Provide the [X, Y] coordinate of the cell's center where the given text is located.  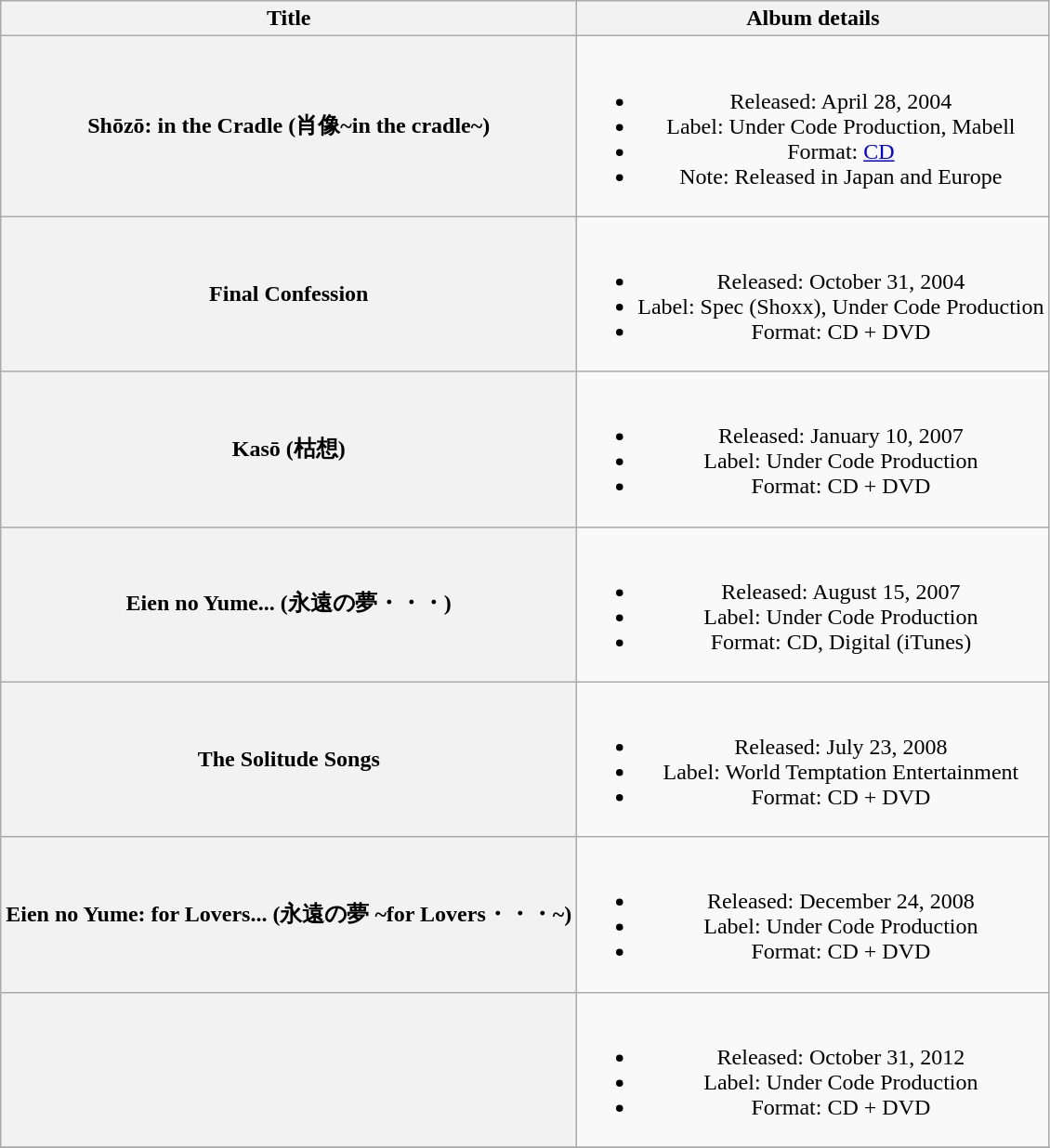
Released: July 23, 2008Label: World Temptation EntertainmentFormat: CD + DVD [813, 760]
Released: April 28, 2004Label: Under Code Production, MabellFormat: CDNote: Released in Japan and Europe [813, 126]
Released: January 10, 2007Label: Under Code ProductionFormat: CD + DVD [813, 450]
Eien no Yume... (永遠の夢・・・) [289, 604]
Kasō (枯想) [289, 450]
The Solitude Songs [289, 760]
Shōzō: in the Cradle (肖像~in the cradle~) [289, 126]
Released: October 31, 2012Label: Under Code ProductionFormat: CD + DVD [813, 1070]
Eien no Yume: for Lovers... (永遠の夢 ~for Lovers・・・~) [289, 914]
Released: December 24, 2008Label: Under Code ProductionFormat: CD + DVD [813, 914]
Released: October 31, 2004Label: Spec (Shoxx), Under Code ProductionFormat: CD + DVD [813, 294]
Album details [813, 19]
Final Confession [289, 294]
Released: August 15, 2007Label: Under Code ProductionFormat: CD, Digital (iTunes) [813, 604]
Title [289, 19]
